For the text-containing cell, return its midpoint in (x, y) coordinate format. 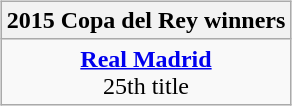
Real Madrid25th title (146, 72)
2015 Copa del Rey winners (146, 20)
